Scan for the cell matching the given text and deliver its [x, y] coordinate at center. 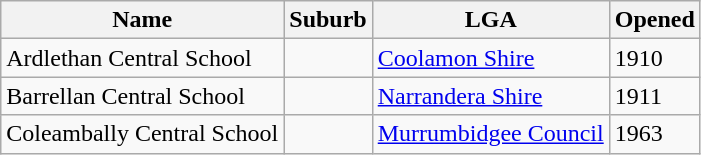
Suburb [328, 20]
1911 [654, 96]
Barrellan Central School [142, 96]
1910 [654, 58]
Ardlethan Central School [142, 58]
Murrumbidgee Council [490, 134]
Coolamon Shire [490, 58]
1963 [654, 134]
Opened [654, 20]
Coleambally Central School [142, 134]
LGA [490, 20]
Narrandera Shire [490, 96]
Name [142, 20]
